Identify which cell holds the provided text, then report its [x, y] central coordinate. 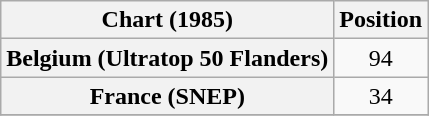
94 [381, 58]
Chart (1985) [168, 20]
Belgium (Ultratop 50 Flanders) [168, 58]
Position [381, 20]
34 [381, 96]
France (SNEP) [168, 96]
